Output the (x, y) coordinate of the center of the cell containing the given text.  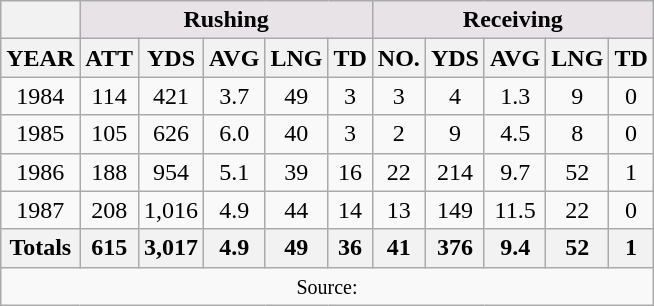
13 (398, 210)
1985 (40, 134)
ATT (110, 58)
40 (296, 134)
4 (454, 96)
Source: (328, 286)
Totals (40, 248)
14 (350, 210)
5.1 (234, 172)
Rushing (226, 20)
615 (110, 248)
114 (110, 96)
1,016 (170, 210)
1987 (40, 210)
421 (170, 96)
9.7 (514, 172)
44 (296, 210)
1986 (40, 172)
3,017 (170, 248)
214 (454, 172)
2 (398, 134)
3.7 (234, 96)
Receiving (512, 20)
105 (110, 134)
208 (110, 210)
11.5 (514, 210)
16 (350, 172)
4.5 (514, 134)
39 (296, 172)
YEAR (40, 58)
8 (578, 134)
NO. (398, 58)
149 (454, 210)
6.0 (234, 134)
36 (350, 248)
626 (170, 134)
188 (110, 172)
1.3 (514, 96)
9.4 (514, 248)
1984 (40, 96)
954 (170, 172)
376 (454, 248)
41 (398, 248)
